Capture the cell that displays the provided text and extract its (x, y) central coordinate. 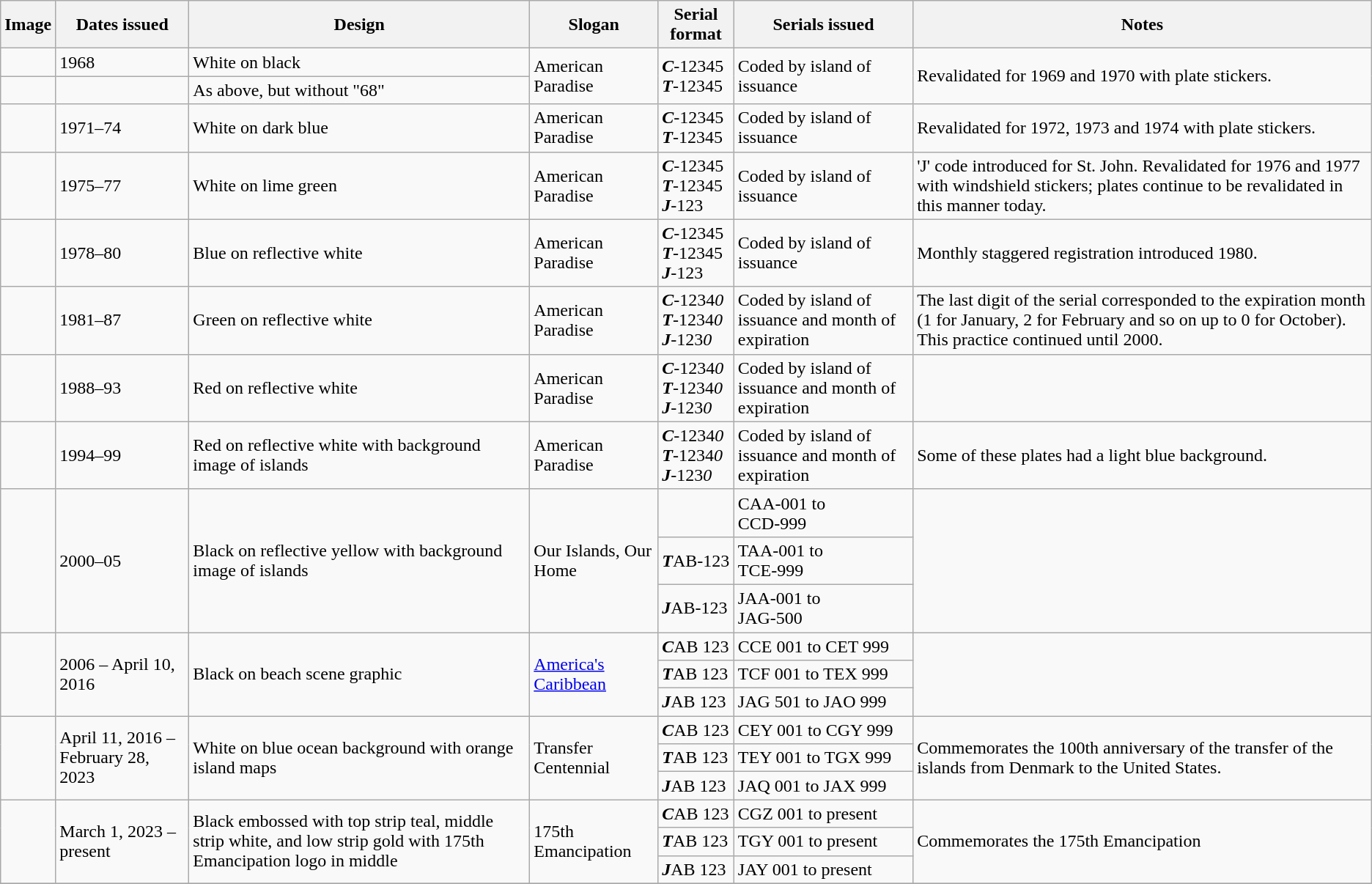
1968 (122, 62)
1994–99 (122, 455)
Red on reflective white (359, 388)
CAA-001 toCCD-999 (823, 513)
JAQ 001 to JAX 999 (823, 786)
CEY 001 to CGY 999 (823, 730)
JAA-001 toJAG-500 (823, 608)
Dates issued (122, 25)
Green on reflective white (359, 320)
2000–05 (122, 560)
Black embossed with top strip teal, middle strip white, and low strip gold with 175th Emancipation logo in middle (359, 841)
TAB-123 (696, 560)
Commemorates the 175th Emancipation (1143, 841)
March 1, 2023 – present (122, 841)
White on black (359, 62)
Serials issued (823, 25)
1971–74 (122, 128)
CCE 001 to CET 999 (823, 646)
'J' code introduced for St. John. Revalidated for 1976 and 1977 with windshield stickers; plates continue to be revalidated in this manner today. (1143, 185)
As above, but without "68" (359, 90)
TEY 001 to TGX 999 (823, 758)
April 11, 2016 – February 28, 2023 (122, 758)
Transfer Centennial (594, 758)
Black on reflective yellow with background image of islands (359, 560)
Design (359, 25)
JAG 501 to JAO 999 (823, 702)
1975–77 (122, 185)
TGY 001 to present (823, 841)
1981–87 (122, 320)
Image (28, 25)
White on blue ocean background with orange island maps (359, 758)
Serial format (696, 25)
TAA-001 toTCE-999 (823, 560)
2006 – April 10, 2016 (122, 674)
Our Islands, Our Home (594, 560)
JAB-123 (696, 608)
Black on beach scene graphic (359, 674)
JAY 001 to present (823, 869)
White on lime green (359, 185)
White on dark blue (359, 128)
Monthly staggered registration introduced 1980. (1143, 253)
175th Emancipation (594, 841)
Notes (1143, 25)
CGZ 001 to present (823, 814)
America's Caribbean (594, 674)
1988–93 (122, 388)
Red on reflective white with background image of islands (359, 455)
Blue on reflective white (359, 253)
TCF 001 to TEX 999 (823, 674)
Revalidated for 1972, 1973 and 1974 with plate stickers. (1143, 128)
Commemorates the 100th anniversary of the transfer of the islands from Denmark to the United States. (1143, 758)
Revalidated for 1969 and 1970 with plate stickers. (1143, 76)
1978–80 (122, 253)
Some of these plates had a light blue background. (1143, 455)
Slogan (594, 25)
